Search for the cell housing the specified text and yield its [X, Y] center coordinate. 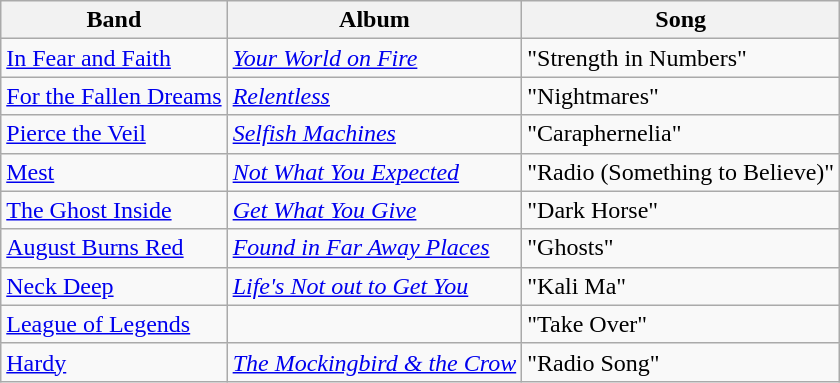
"Take Over" [681, 324]
"Kali Ma" [681, 286]
In Fear and Faith [114, 58]
Your World on Fire [374, 58]
The Mockingbird & the Crow [374, 362]
Life's Not out to Get You [374, 286]
Hardy [114, 362]
Album [374, 20]
Band [114, 20]
Mest [114, 172]
"Caraphernelia" [681, 134]
"Radio (Something to Believe)" [681, 172]
August Burns Red [114, 248]
The Ghost Inside [114, 210]
Get What You Give [374, 210]
Found in Far Away Places [374, 248]
"Dark Horse" [681, 210]
Neck Deep [114, 286]
Selfish Machines [374, 134]
"Strength in Numbers" [681, 58]
League of Legends [114, 324]
Relentless [374, 96]
Song [681, 20]
"Nightmares" [681, 96]
Not What You Expected [374, 172]
"Radio Song" [681, 362]
"Ghosts" [681, 248]
For the Fallen Dreams [114, 96]
Pierce the Veil [114, 134]
